Detect which cell encompasses the target text, then output its (X, Y) center coordinate. 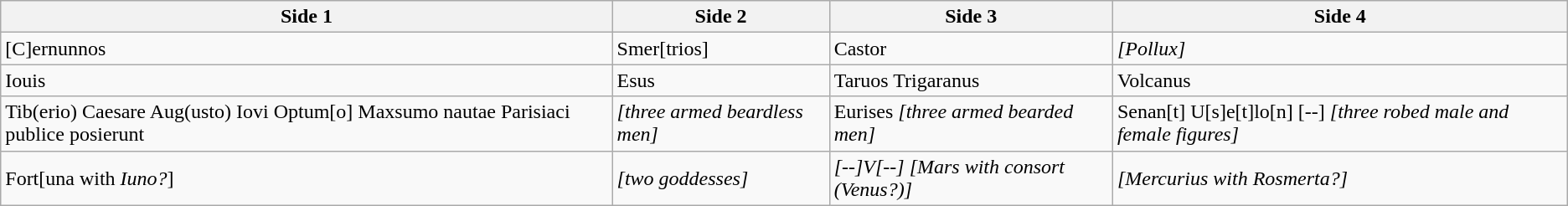
Side 1 (307, 17)
Smer[trios] (720, 49)
[two goddesses] (720, 178)
Fort[una with Iuno?] (307, 178)
Tib(erio) Caesare Aug(usto) Iovi Optum[o] Maxsumo nautae Parisiaci publice posierunt (307, 124)
[three armed beardless men] (720, 124)
Side 2 (720, 17)
Side 4 (1340, 17)
[Pollux] (1340, 49)
Esus (720, 80)
Side 3 (971, 17)
[Mercurius with Rosmerta?] (1340, 178)
Senan[t] U[s]e[t]lo[n] [--] [three robed male and female figures] (1340, 124)
Castor (971, 49)
Volcanus (1340, 80)
Taruos Trigaranus (971, 80)
[C]ernunnos (307, 49)
[--]V[--] [Mars with consort (Venus?)] (971, 178)
Iouis (307, 80)
Eurises [three armed bearded men] (971, 124)
